From the cell containing the given text, extract its center point as [x, y] coordinate. 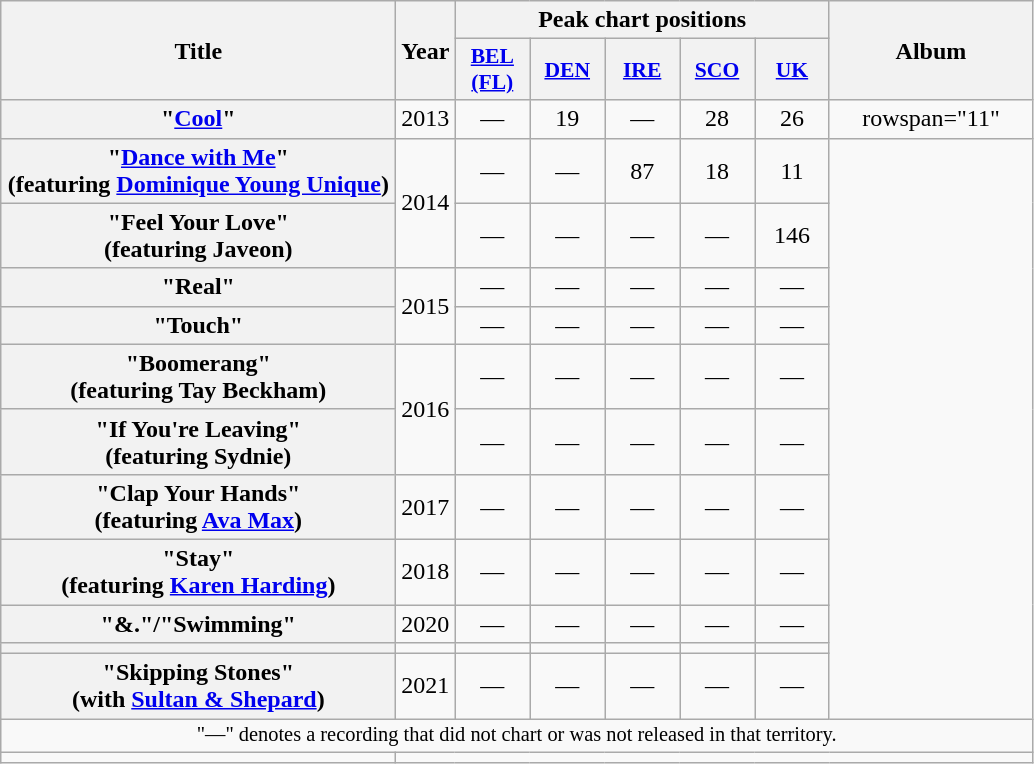
"—" denotes a recording that did not chart or was not released in that territory. [517, 736]
2016 [426, 409]
Album [930, 50]
SCO [718, 70]
87 [642, 170]
IRE [642, 70]
2021 [426, 686]
26 [792, 119]
"Cool" [198, 119]
2013 [426, 119]
"Dance with Me"(featuring Dominique Young Unique) [198, 170]
"Feel Your Love"(featuring Javeon) [198, 236]
"Stay" (featuring Karen Harding) [198, 572]
DEN [568, 70]
18 [718, 170]
19 [568, 119]
"If You're Leaving"(featuring Sydnie) [198, 442]
"Skipping Stones" (with Sultan & Shepard) [198, 686]
Year [426, 50]
2020 [426, 623]
28 [718, 119]
2015 [426, 306]
2014 [426, 203]
2018 [426, 572]
146 [792, 236]
2017 [426, 506]
"&."/"Swimming" [198, 623]
"Clap Your Hands"(featuring Ava Max) [198, 506]
11 [792, 170]
Peak chart positions [642, 20]
Title [198, 50]
"Boomerang"(featuring Tay Beckham) [198, 376]
"Real" [198, 287]
UK [792, 70]
"Touch" [198, 325]
BEL(FL) [492, 70]
rowspan="11" [930, 119]
